Locate the cell with the specified text and output its [x, y] center coordinate. 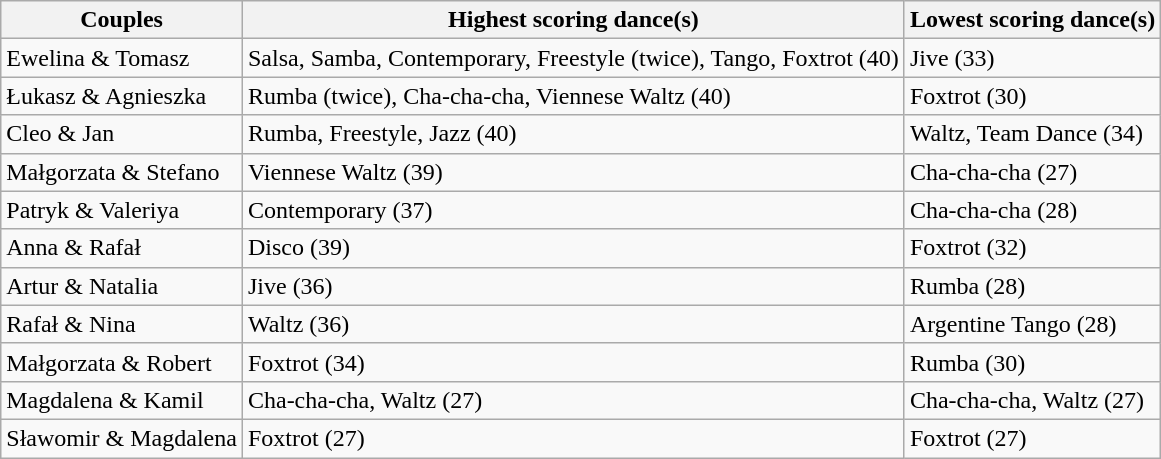
Argentine Tango (28) [1032, 324]
Małgorzata & Stefano [122, 172]
Viennese Waltz (39) [573, 172]
Foxtrot (32) [1032, 248]
Sławomir & Magdalena [122, 438]
Rumba, Freestyle, Jazz (40) [573, 134]
Couples [122, 20]
Lowest scoring dance(s) [1032, 20]
Foxtrot (30) [1032, 96]
Disco (39) [573, 248]
Łukasz & Agnieszka [122, 96]
Cha-cha-cha (27) [1032, 172]
Małgorzata & Robert [122, 362]
Anna & Rafał [122, 248]
Magdalena & Kamil [122, 400]
Jive (36) [573, 286]
Foxtrot (34) [573, 362]
Cleo & Jan [122, 134]
Rafał & Nina [122, 324]
Waltz, Team Dance (34) [1032, 134]
Salsa, Samba, Contemporary, Freestyle (twice), Tango, Foxtrot (40) [573, 58]
Contemporary (37) [573, 210]
Rumba (30) [1032, 362]
Cha-cha-cha (28) [1032, 210]
Jive (33) [1032, 58]
Rumba (twice), Cha-cha-cha, Viennese Waltz (40) [573, 96]
Artur & Natalia [122, 286]
Patryk & Valeriya [122, 210]
Ewelina & Tomasz [122, 58]
Waltz (36) [573, 324]
Rumba (28) [1032, 286]
Highest scoring dance(s) [573, 20]
